Output the (X, Y) coordinate of the center of the cell containing the given text.  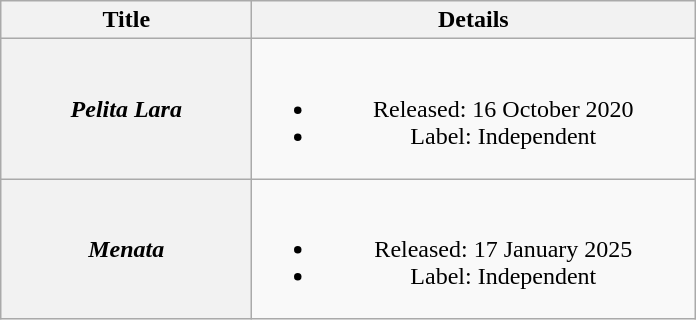
Menata (126, 249)
Released: 17 January 2025Label: Independent (474, 249)
Details (474, 20)
Pelita Lara (126, 109)
Released: 16 October 2020Label: Independent (474, 109)
Title (126, 20)
